Scan for the cell matching the given text and deliver its (X, Y) coordinate at center. 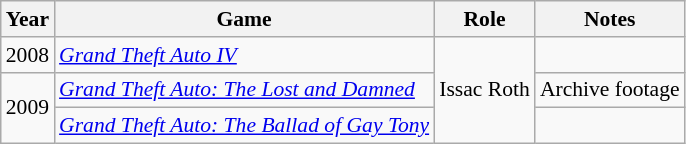
Issac Roth (484, 90)
Grand Theft Auto IV (244, 55)
2008 (28, 55)
2009 (28, 108)
Grand Theft Auto: The Lost and Damned (244, 90)
Game (244, 19)
Notes (610, 19)
Role (484, 19)
Year (28, 19)
Archive footage (610, 90)
Grand Theft Auto: The Ballad of Gay Tony (244, 126)
